Extract the (X, Y) coordinate from the center of the cell holding the provided text.  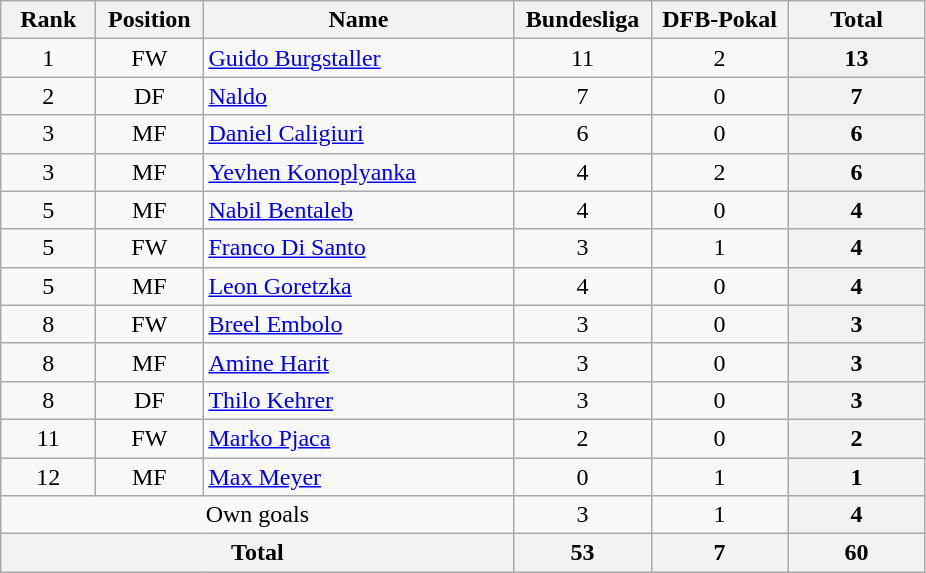
13 (856, 58)
Own goals (258, 515)
Leon Goretzka (358, 286)
Position (150, 20)
Thilo Kehrer (358, 400)
Amine Harit (358, 362)
Bundesliga (582, 20)
Naldo (358, 96)
Name (358, 20)
60 (856, 553)
Guido Burgstaller (358, 58)
Marko Pjaca (358, 438)
Daniel Caligiuri (358, 134)
Breel Embolo (358, 324)
DFB-Pokal (720, 20)
Yevhen Konoplyanka (358, 172)
Max Meyer (358, 477)
Franco Di Santo (358, 248)
Rank (48, 20)
Nabil Bentaleb (358, 210)
12 (48, 477)
53 (582, 553)
